Pinpoint the cell where the given text exists, returning its [x, y] midpoint coordinate. 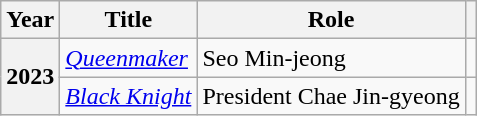
2023 [30, 77]
Year [30, 20]
President Chae Jin-gyeong [331, 96]
Black Knight [128, 96]
Title [128, 20]
Seo Min-jeong [331, 58]
Queenmaker [128, 58]
Role [331, 20]
